Locate the cell with the specified text and output its (X, Y) center coordinate. 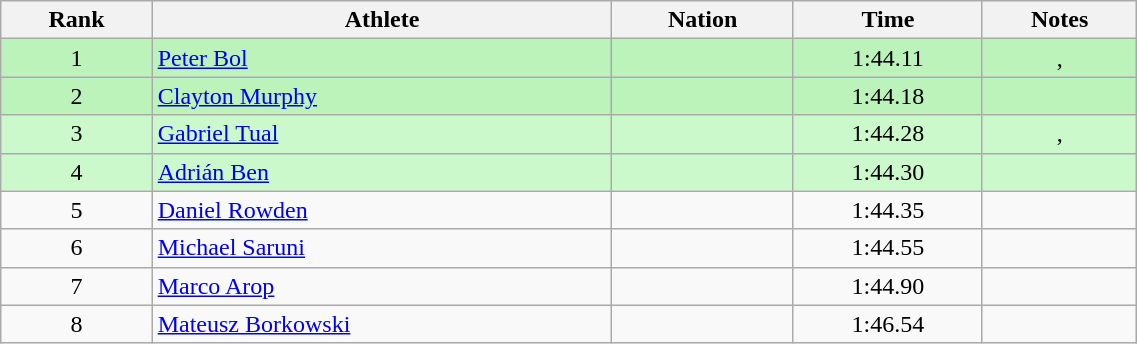
Gabriel Tual (382, 134)
Nation (702, 20)
1:44.90 (888, 286)
2 (76, 96)
Daniel Rowden (382, 210)
Time (888, 20)
1:44.30 (888, 172)
Peter Bol (382, 58)
Athlete (382, 20)
Notes (1059, 20)
1:44.55 (888, 248)
6 (76, 248)
3 (76, 134)
Mateusz Borkowski (382, 324)
1:44.18 (888, 96)
Clayton Murphy (382, 96)
5 (76, 210)
Marco Arop (382, 286)
1:46.54 (888, 324)
4 (76, 172)
1:44.35 (888, 210)
Adrián Ben (382, 172)
1:44.28 (888, 134)
1:44.11 (888, 58)
7 (76, 286)
1 (76, 58)
8 (76, 324)
Michael Saruni (382, 248)
Rank (76, 20)
